Identify which cell holds the provided text, then report its [X, Y] central coordinate. 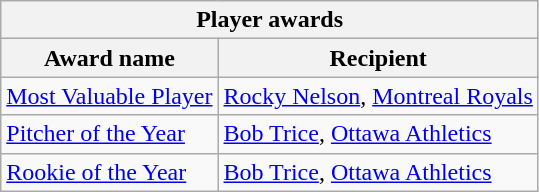
Player awards [270, 20]
Rocky Nelson, Montreal Royals [378, 96]
Award name [110, 58]
Recipient [378, 58]
Most Valuable Player [110, 96]
Pitcher of the Year [110, 134]
Rookie of the Year [110, 172]
